Return the (X, Y) coordinate for the center point of the cell that contains the specified text.  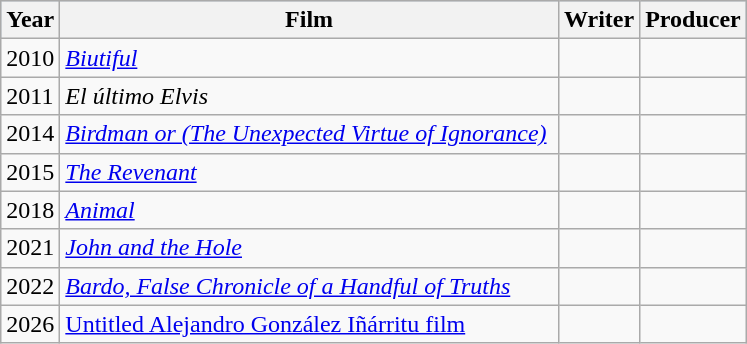
2022 (30, 286)
Untitled Alejandro González Iñárritu film (310, 324)
Birdman or (The Unexpected Virtue of Ignorance) (310, 134)
Animal (310, 210)
2014 (30, 134)
2021 (30, 248)
Film (310, 20)
Bardo, False Chronicle of a Handful of Truths (310, 286)
El último Elvis (310, 96)
2011 (30, 96)
John and the Hole (310, 248)
2018 (30, 210)
2026 (30, 324)
Biutiful (310, 58)
2010 (30, 58)
2015 (30, 172)
Writer (598, 20)
Year (30, 20)
Producer (694, 20)
The Revenant (310, 172)
